From the cell containing the given text, extract its center point as (x, y) coordinate. 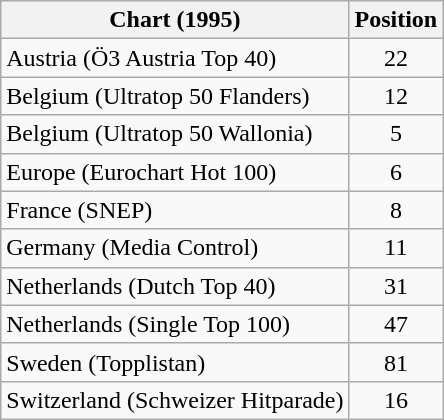
Sweden (Topplistan) (175, 362)
Europe (Eurochart Hot 100) (175, 172)
Austria (Ö3 Austria Top 40) (175, 58)
81 (396, 362)
47 (396, 324)
6 (396, 172)
France (SNEP) (175, 210)
Netherlands (Dutch Top 40) (175, 286)
Netherlands (Single Top 100) (175, 324)
Belgium (Ultratop 50 Wallonia) (175, 134)
Switzerland (Schweizer Hitparade) (175, 400)
8 (396, 210)
22 (396, 58)
Position (396, 20)
Chart (1995) (175, 20)
31 (396, 286)
5 (396, 134)
16 (396, 400)
11 (396, 248)
12 (396, 96)
Germany (Media Control) (175, 248)
Belgium (Ultratop 50 Flanders) (175, 96)
